Determine the [X, Y] coordinate at the center of the cell enclosing the given text.  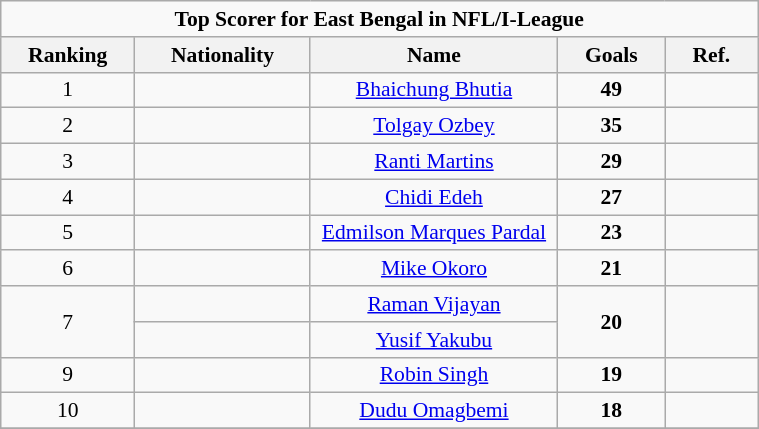
3 [68, 162]
9 [68, 375]
Edmilson Marques Pardal [434, 233]
Name [434, 55]
Top Scorer for East Bengal in NFL/I-League [380, 19]
Raman Vijayan [434, 304]
23 [612, 233]
Dudu Omagbemi [434, 411]
29 [612, 162]
5 [68, 233]
20 [612, 322]
Ranking [68, 55]
4 [68, 197]
1 [68, 90]
27 [612, 197]
Tolgay Ozbey [434, 126]
Ref. [712, 55]
35 [612, 126]
Ranti Martins [434, 162]
6 [68, 269]
Chidi Edeh [434, 197]
Nationality [223, 55]
2 [68, 126]
10 [68, 411]
Bhaichung Bhutia [434, 90]
19 [612, 375]
21 [612, 269]
Goals [612, 55]
49 [612, 90]
18 [612, 411]
Mike Okoro [434, 269]
Yusif Yakubu [434, 340]
Robin Singh [434, 375]
7 [68, 322]
